Detect which cell encompasses the target text, then output its (X, Y) center coordinate. 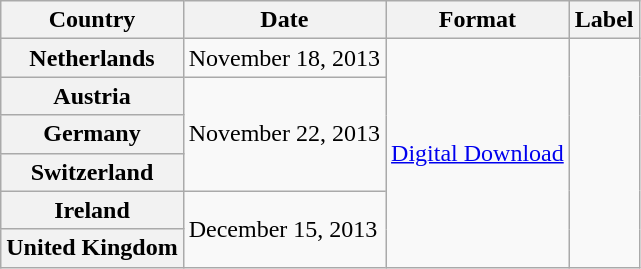
Format (478, 20)
Ireland (92, 210)
Label (604, 20)
November 22, 2013 (284, 134)
December 15, 2013 (284, 229)
Country (92, 20)
United Kingdom (92, 248)
Switzerland (92, 172)
November 18, 2013 (284, 58)
Netherlands (92, 58)
Germany (92, 134)
Date (284, 20)
Digital Download (478, 153)
Austria (92, 96)
